Return [x, y] of the center of cell containing provided text 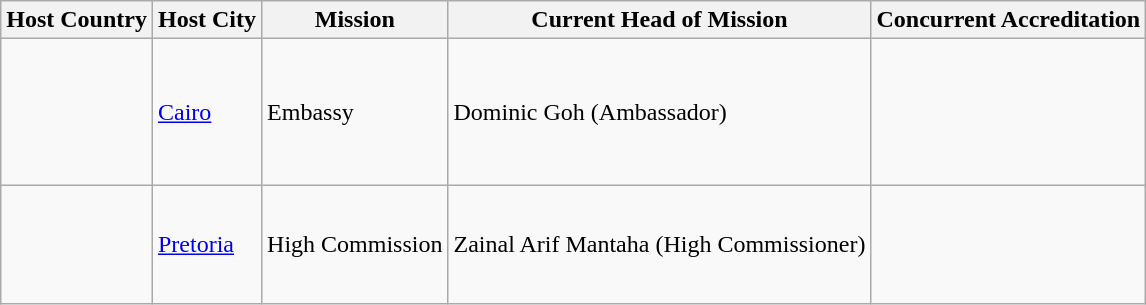
Pretoria [206, 244]
Cairo [206, 112]
Embassy [355, 112]
Host City [206, 20]
Host Country [77, 20]
Mission [355, 20]
Dominic Goh (Ambassador) [660, 112]
Concurrent Accreditation [1008, 20]
Zainal Arif Mantaha (High Commissioner) [660, 244]
Current Head of Mission [660, 20]
High Commission [355, 244]
